Return [x, y] of the center of cell containing provided text 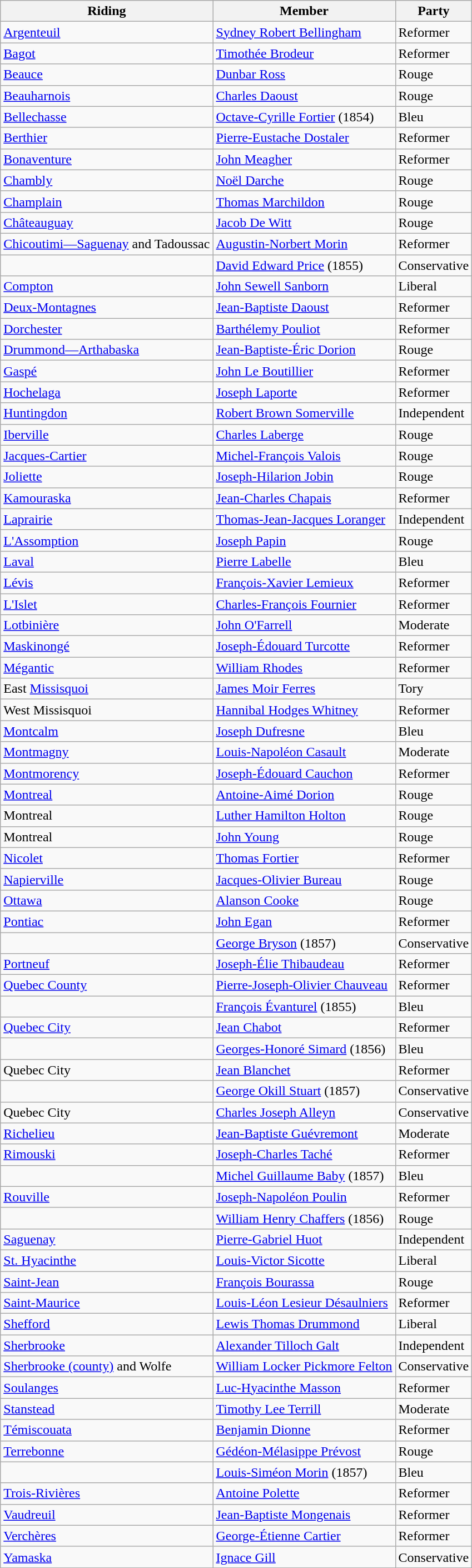
Louis-Victor Sicotte [304, 1260]
Alanson Cooke [304, 900]
Thomas Marchildon [304, 201]
Michel Guillaume Baby (1857) [304, 1176]
Michel-François Valois [304, 456]
Joseph Dufresne [304, 731]
George Bryson (1857) [304, 943]
Ottawa [107, 900]
Berthier [107, 138]
Maskinongé [107, 647]
Riding [107, 11]
Rouville [107, 1197]
William Rhodes [304, 668]
Charles Daoust [304, 96]
Nicolet [107, 858]
Vaudreuil [107, 1515]
Joseph-Hilarion Jobin [304, 477]
George Okill Stuart (1857) [304, 1091]
Napierville [107, 879]
Champlain [107, 201]
Antoine-Aimé Dorion [304, 795]
Argenteuil [107, 32]
John O'Farrell [304, 625]
Verchères [107, 1536]
François Évanturel (1855) [304, 1007]
Portneuf [107, 964]
James Moir Ferres [304, 689]
Robert Brown Somerville [304, 413]
West Missisquoi [107, 710]
Jean-Charles Chapais [304, 498]
Antoine Polette [304, 1493]
John Meagher [304, 159]
Bonaventure [107, 159]
Joseph Papin [304, 540]
Alexander Tilloch Galt [304, 1345]
Louis-Napoléon Casault [304, 752]
Yamaska [107, 1557]
Joliette [107, 477]
Châteauguay [107, 223]
Iberville [107, 435]
Jean-Baptiste-Éric Dorion [304, 350]
Huntingdon [107, 413]
Laval [107, 561]
Sydney Robert Bellingham [304, 32]
William Locker Pickmore Felton [304, 1367]
Timothée Brodeur [304, 53]
Joseph-Élie Thibaudeau [304, 964]
L'Assomption [107, 540]
Thomas-Jean-Jacques Loranger [304, 519]
Lévis [107, 583]
Louis-Léon Lesieur Désaulniers [304, 1303]
Jacques-Olivier Bureau [304, 879]
Barthélemy Pouliot [304, 329]
Timothy Lee Terrill [304, 1409]
Bagot [107, 53]
Luc-Hyacinthe Masson [304, 1388]
Deux-Montagnes [107, 308]
Dunbar Ross [304, 75]
Pierre-Joseph-Olivier Chauveau [304, 985]
L'Islet [107, 604]
François-Xavier Lemieux [304, 583]
East Missisquoi [107, 689]
Joseph-Napoléon Poulin [304, 1197]
Joseph-Édouard Turcotte [304, 647]
George-Étienne Cartier [304, 1536]
Jean-Baptiste Mongenais [304, 1515]
Augustin-Norbert Morin [304, 244]
Gaspé [107, 371]
Beauce [107, 75]
Quebec County [107, 985]
Jean Chabot [304, 1028]
Terrebonne [107, 1451]
Laprairie [107, 519]
Saint-Jean [107, 1281]
Noël Darche [304, 180]
Jean-Baptiste Guévremont [304, 1133]
Bellechasse [107, 117]
Charles Laberge [304, 435]
William Henry Chaffers (1856) [304, 1218]
Beauharnois [107, 96]
David Edward Price (1855) [304, 265]
Party [434, 11]
Member [304, 11]
Montmagny [107, 752]
Luther Hamilton Holton [304, 816]
Georges-Honoré Simard (1856) [304, 1049]
Drummond—Arthabaska [107, 350]
Joseph-Édouard Cauchon [304, 773]
Gédéon-Mélasippe Prévost [304, 1451]
Jean Blanchet [304, 1070]
Montcalm [107, 731]
Pierre Labelle [304, 561]
John Le Boutillier [304, 371]
Compton [107, 287]
Pierre-Eustache Dostaler [304, 138]
Chambly [107, 180]
Sherbrooke [107, 1345]
Rimouski [107, 1155]
Lotbinière [107, 625]
Jacques-Cartier [107, 456]
Joseph Laporte [304, 392]
Stanstead [107, 1409]
Sherbrooke (county) and Wolfe [107, 1367]
Lewis Thomas Drummond [304, 1324]
Benjamin Dionne [304, 1430]
Hannibal Hodges Whitney [304, 710]
Tory [434, 689]
Charles-François Fournier [304, 604]
Dorchester [107, 329]
François Bourassa [304, 1281]
Chicoutimi—Saguenay and Tadoussac [107, 244]
St. Hyacinthe [107, 1260]
Louis-Siméon Morin (1857) [304, 1472]
Témiscouata [107, 1430]
Trois-Rivières [107, 1493]
John Young [304, 837]
Saguenay [107, 1239]
John Egan [304, 921]
Jean-Baptiste Daoust [304, 308]
Kamouraska [107, 498]
Ignace Gill [304, 1557]
Octave-Cyrille Fortier (1854) [304, 117]
Montmorency [107, 773]
Mégantic [107, 668]
Shefford [107, 1324]
Richelieu [107, 1133]
Hochelaga [107, 392]
Pierre-Gabriel Huot [304, 1239]
Joseph-Charles Taché [304, 1155]
John Sewell Sanborn [304, 287]
Jacob De Witt [304, 223]
Pontiac [107, 921]
Charles Joseph Alleyn [304, 1112]
Saint-Maurice [107, 1303]
Soulanges [107, 1388]
Thomas Fortier [304, 858]
